Return the [x, y] coordinate for the center point of the cell that contains the specified text.  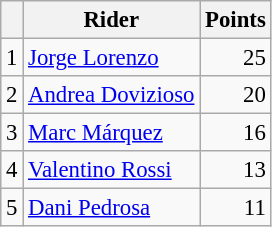
16 [236, 133]
3 [12, 133]
Marc Márquez [112, 133]
4 [12, 170]
25 [236, 58]
Rider [112, 20]
20 [236, 95]
Jorge Lorenzo [112, 58]
Andrea Dovizioso [112, 95]
1 [12, 58]
Points [236, 20]
5 [12, 208]
Valentino Rossi [112, 170]
13 [236, 170]
2 [12, 95]
Dani Pedrosa [112, 208]
11 [236, 208]
